Capture the cell that displays the provided text and extract its [x, y] central coordinate. 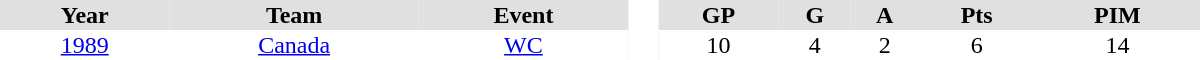
Year [85, 15]
WC [524, 45]
6 [976, 45]
1989 [85, 45]
A [885, 15]
GP [718, 15]
Pts [976, 15]
Canada [294, 45]
PIM [1118, 15]
4 [815, 45]
G [815, 15]
Event [524, 15]
Team [294, 15]
14 [1118, 45]
10 [718, 45]
2 [885, 45]
